Determine the [x, y] coordinate at the center of the cell enclosing the given text.  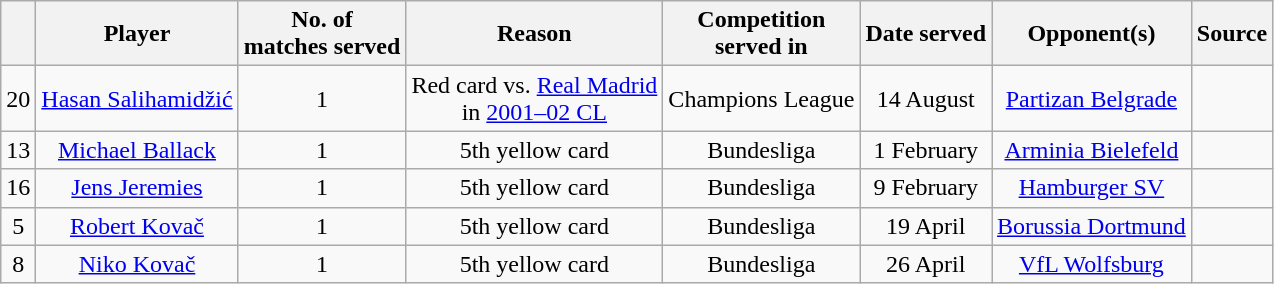
Jens Jeremies [137, 188]
19 April [926, 226]
9 February [926, 188]
16 [18, 188]
Arminia Bielefeld [1092, 150]
Borussia Dortmund [1092, 226]
Niko Kovač [137, 264]
Champions League [762, 98]
Player [137, 34]
No. of matches served [322, 34]
26 April [926, 264]
Opponent(s) [1092, 34]
8 [18, 264]
Source [1232, 34]
13 [18, 150]
VfL Wolfsburg [1092, 264]
Red card vs. Real Madrid in 2001–02 CL [534, 98]
Reason [534, 34]
5 [18, 226]
Partizan Belgrade [1092, 98]
Date served [926, 34]
Hasan Salihamidžić [137, 98]
20 [18, 98]
Hamburger SV [1092, 188]
Michael Ballack [137, 150]
1 February [926, 150]
14 August [926, 98]
Robert Kovač [137, 226]
Competition served in [762, 34]
